Search for the cell housing the specified text and yield its [X, Y] center coordinate. 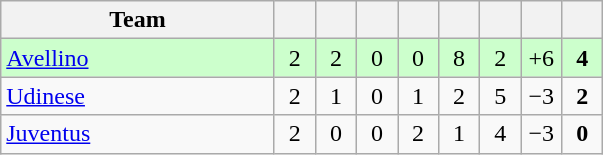
8 [460, 58]
Avellino [138, 58]
+6 [542, 58]
Team [138, 20]
Udinese [138, 96]
Juventus [138, 134]
5 [500, 96]
